Search for the cell housing the specified text and yield its (X, Y) center coordinate. 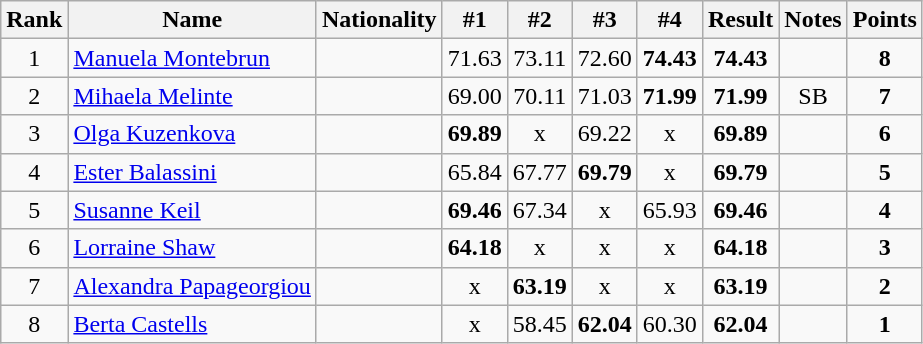
SB (813, 96)
67.77 (540, 172)
Ester Balassini (192, 172)
67.34 (540, 210)
Result (740, 20)
Manuela Montebrun (192, 58)
Alexandra Papageorgiou (192, 286)
#1 (474, 20)
Berta Castells (192, 324)
Mihaela Melinte (192, 96)
Lorraine Shaw (192, 248)
#2 (540, 20)
60.30 (670, 324)
Name (192, 20)
72.60 (604, 58)
Nationality (379, 20)
70.11 (540, 96)
Notes (813, 20)
#3 (604, 20)
71.03 (604, 96)
#4 (670, 20)
73.11 (540, 58)
Rank (34, 20)
69.22 (604, 134)
65.93 (670, 210)
Susanne Keil (192, 210)
58.45 (540, 324)
71.63 (474, 58)
Points (884, 20)
Olga Kuzenkova (192, 134)
65.84 (474, 172)
69.00 (474, 96)
